Pinpoint the cell where the given text exists, returning its (x, y) midpoint coordinate. 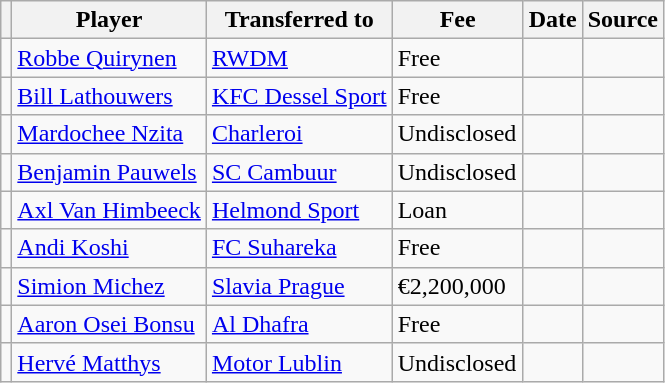
Charleroi (299, 134)
Date (552, 20)
Al Dhafra (299, 324)
€2,200,000 (458, 286)
Motor Lublin (299, 362)
Simion Michez (110, 286)
Aaron Osei Bonsu (110, 324)
Andi Koshi (110, 248)
Robbe Quirynen (110, 58)
Benjamin Pauwels (110, 172)
Transferred to (299, 20)
Loan (458, 210)
Source (622, 20)
Slavia Prague (299, 286)
RWDM (299, 58)
Player (110, 20)
FC Suhareka (299, 248)
KFC Dessel Sport (299, 96)
Mardochee Nzita (110, 134)
Helmond Sport (299, 210)
Hervé Matthys (110, 362)
Fee (458, 20)
Axl Van Himbeeck (110, 210)
Bill Lathouwers (110, 96)
SC Cambuur (299, 172)
